Scan for the cell matching the given text and deliver its [x, y] coordinate at center. 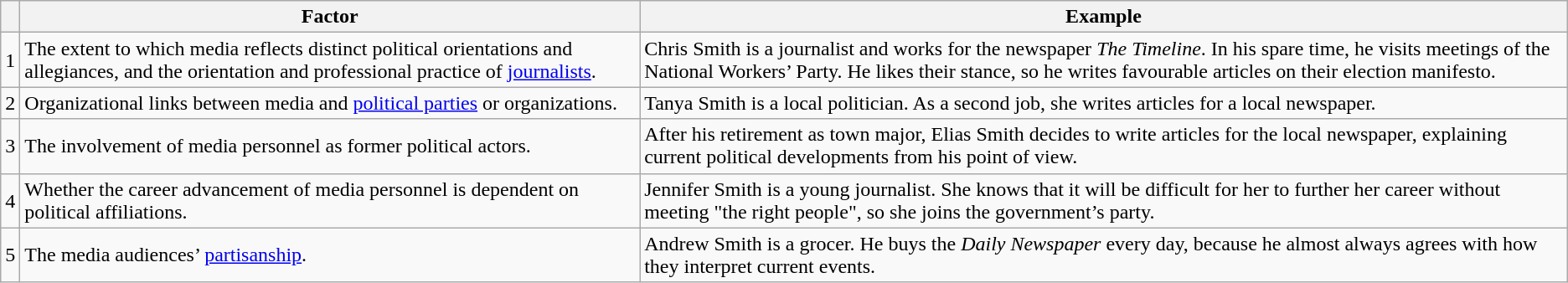
Whether the career advancement of media personnel is dependent on political affiliations. [330, 201]
Organizational links between media and political parties or organizations. [330, 103]
3 [10, 146]
The media audiences’ partisanship. [330, 255]
Andrew Smith is a grocer. He buys the Daily Newspaper every day, because he almost always agrees with how they interpret current events. [1104, 255]
Example [1104, 17]
4 [10, 201]
5 [10, 255]
1 [10, 60]
2 [10, 103]
Tanya Smith is a local politician. As a second job, she writes articles for a local newspaper. [1104, 103]
Factor [330, 17]
The extent to which media reflects distinct political orientations and allegiances, and the orientation and professional practice of journalists. [330, 60]
The involvement of media personnel as former political actors. [330, 146]
